Return (x, y) of the center of cell containing provided text 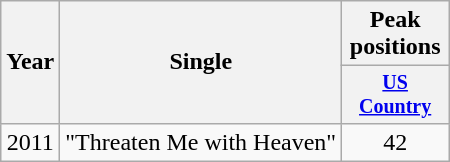
US Country (396, 94)
Single (201, 62)
"Threaten Me with Heaven" (201, 142)
Year (30, 62)
Peak positions (396, 34)
2011 (30, 142)
42 (396, 142)
